Detect which cell encompasses the target text, then output its (X, Y) center coordinate. 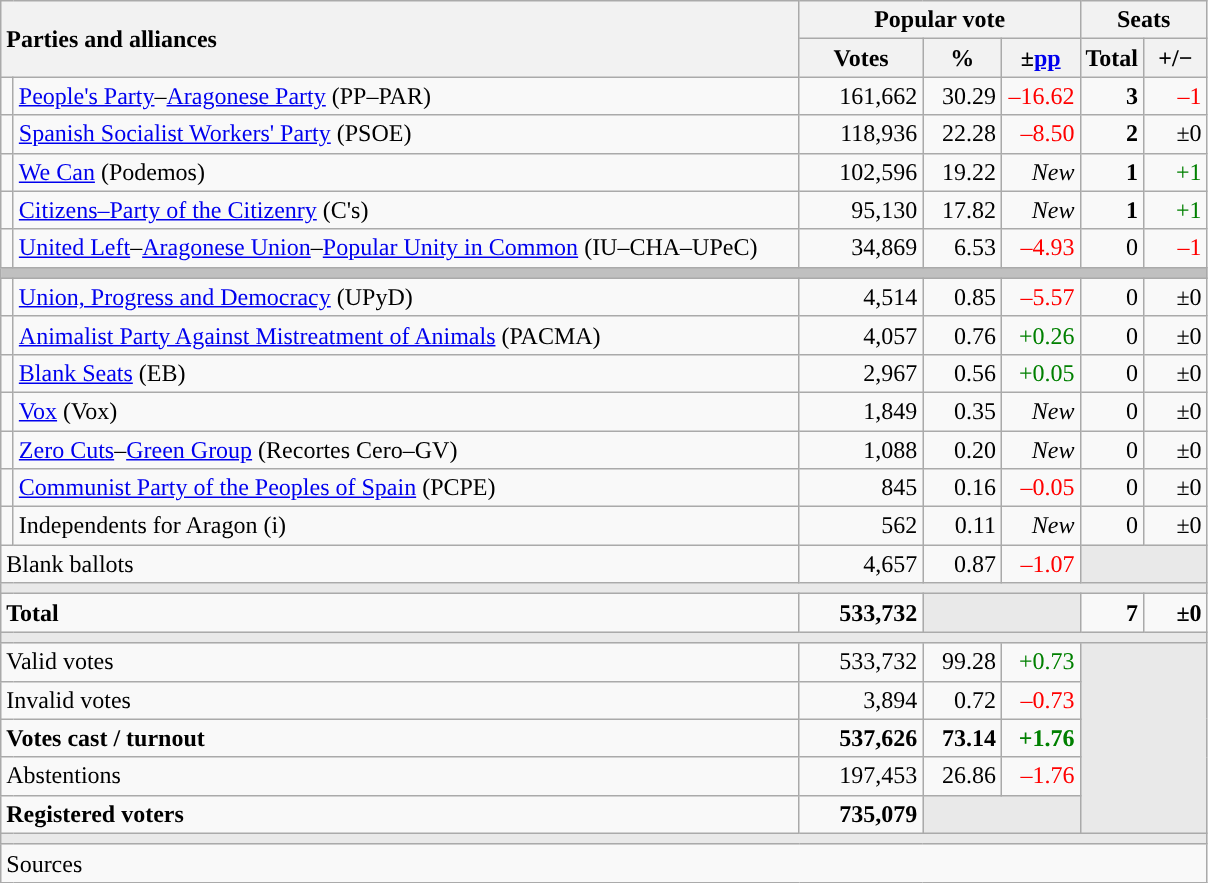
Communist Party of the Peoples of Spain (PCPE) (406, 488)
0.72 (962, 700)
2,967 (861, 373)
26.86 (962, 776)
3,894 (861, 700)
7 (1112, 613)
Registered voters (400, 814)
562 (861, 526)
Citizens–Party of the Citizenry (C's) (406, 210)
Invalid votes (400, 700)
Seats (1144, 20)
0.56 (962, 373)
Parties and alliances (400, 39)
+1.76 (1040, 738)
161,662 (861, 96)
% (962, 58)
Union, Progress and Democracy (UPyD) (406, 297)
4,657 (861, 564)
3 (1112, 96)
845 (861, 488)
19.22 (962, 172)
Independents for Aragon (i) (406, 526)
+0.05 (1040, 373)
–16.62 (1040, 96)
99.28 (962, 662)
People's Party–Aragonese Party (PP–PAR) (406, 96)
Votes cast / turnout (400, 738)
+0.73 (1040, 662)
Popular vote (940, 20)
73.14 (962, 738)
0.16 (962, 488)
1,088 (861, 449)
0.35 (962, 411)
0.85 (962, 297)
1,849 (861, 411)
0.76 (962, 335)
17.82 (962, 210)
95,130 (861, 210)
22.28 (962, 134)
+0.26 (1040, 335)
Vox (Vox) (406, 411)
±pp (1040, 58)
+/− (1176, 58)
0.11 (962, 526)
197,453 (861, 776)
We Can (Podemos) (406, 172)
Blank ballots (400, 564)
Spanish Socialist Workers' Party (PSOE) (406, 134)
102,596 (861, 172)
0.20 (962, 449)
735,079 (861, 814)
Abstentions (400, 776)
Zero Cuts–Green Group (Recortes Cero–GV) (406, 449)
Valid votes (400, 662)
–0.05 (1040, 488)
4,514 (861, 297)
34,869 (861, 248)
–4.93 (1040, 248)
537,626 (861, 738)
–1.76 (1040, 776)
United Left–Aragonese Union–Popular Unity in Common (IU–CHA–UPeC) (406, 248)
Sources (604, 863)
30.29 (962, 96)
–8.50 (1040, 134)
2 (1112, 134)
118,936 (861, 134)
Animalist Party Against Mistreatment of Animals (PACMA) (406, 335)
Votes (861, 58)
–0.73 (1040, 700)
–1.07 (1040, 564)
4,057 (861, 335)
0.87 (962, 564)
6.53 (962, 248)
–5.57 (1040, 297)
Blank Seats (EB) (406, 373)
